Provide the (x, y) coordinate of the cell's center where the given text is located.  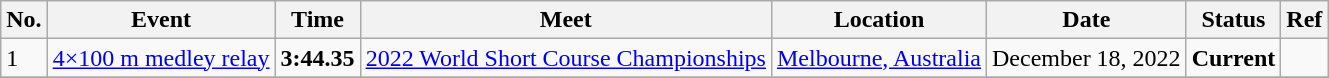
Melbourne, Australia (878, 58)
Location (878, 20)
Event (161, 20)
December 18, 2022 (1086, 58)
Status (1234, 20)
3:44.35 (318, 58)
Meet (566, 20)
1 (24, 58)
Ref (1304, 20)
No. (24, 20)
Current (1234, 58)
Time (318, 20)
2022 World Short Course Championships (566, 58)
4×100 m medley relay (161, 58)
Date (1086, 20)
